From the cell containing the given text, extract its center point as [x, y] coordinate. 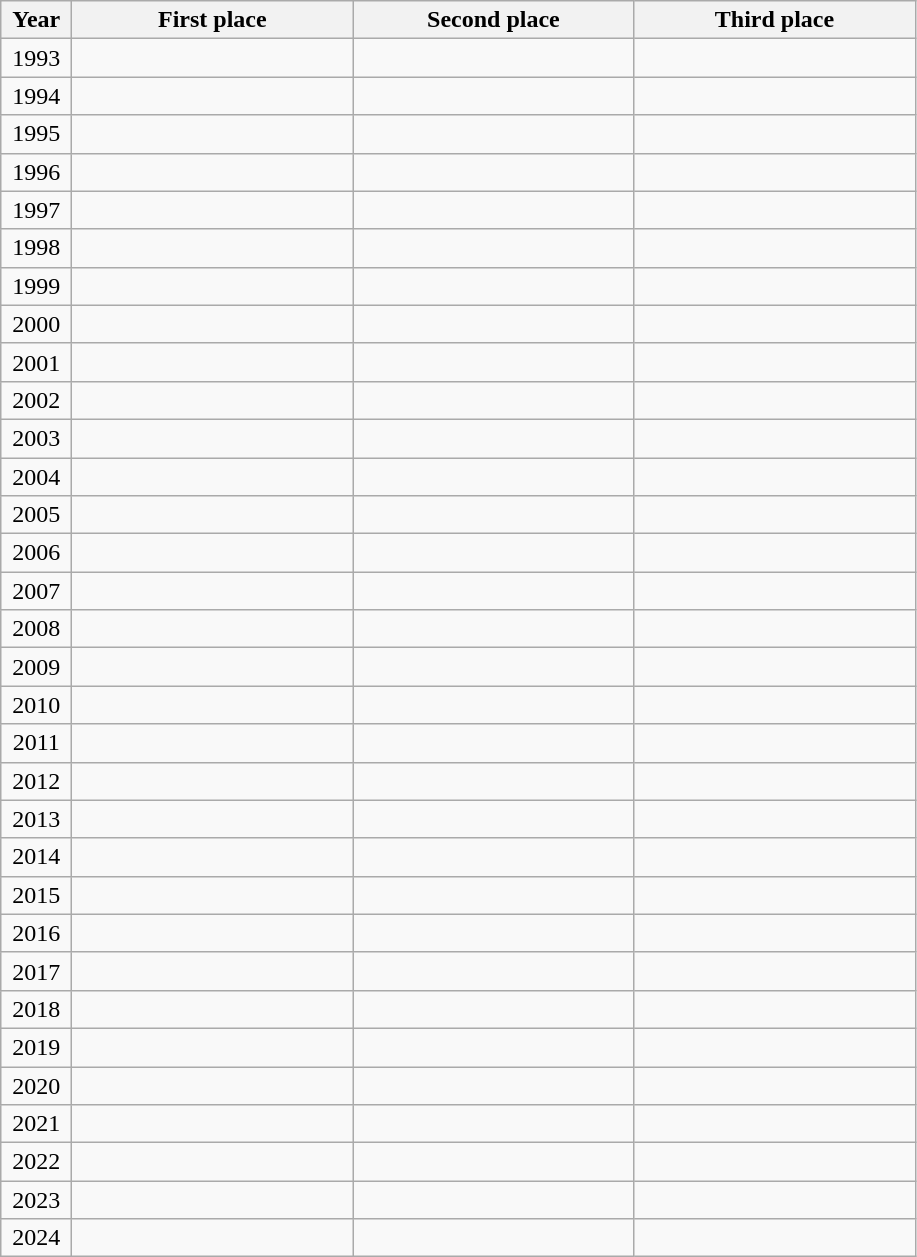
2002 [36, 400]
2016 [36, 933]
1994 [36, 96]
2004 [36, 477]
2009 [36, 667]
2001 [36, 362]
2017 [36, 971]
2014 [36, 857]
1993 [36, 58]
2000 [36, 324]
Year [36, 20]
2023 [36, 1200]
2006 [36, 553]
2022 [36, 1162]
1997 [36, 210]
2003 [36, 438]
1998 [36, 248]
Second place [494, 20]
2008 [36, 629]
2007 [36, 591]
First place [212, 20]
2011 [36, 743]
1996 [36, 172]
2019 [36, 1047]
2010 [36, 705]
2018 [36, 1009]
2005 [36, 515]
2021 [36, 1124]
2020 [36, 1085]
2012 [36, 781]
2013 [36, 819]
2024 [36, 1238]
Third place [774, 20]
2015 [36, 895]
1999 [36, 286]
1995 [36, 134]
